Return the (X, Y) coordinate for the center point of the cell that contains the specified text.  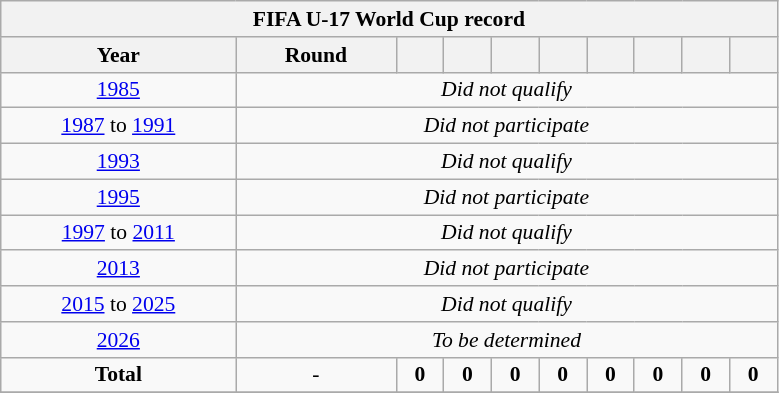
1985 (118, 90)
- (316, 375)
To be determined (506, 340)
Total (118, 375)
2015 to 2025 (118, 304)
Round (316, 55)
1993 (118, 162)
Year (118, 55)
1995 (118, 197)
2026 (118, 340)
1997 to 2011 (118, 233)
FIFA U-17 World Cup record (389, 19)
2013 (118, 269)
1987 to 1991 (118, 126)
